Detect which cell encompasses the target text, then output its [X, Y] center coordinate. 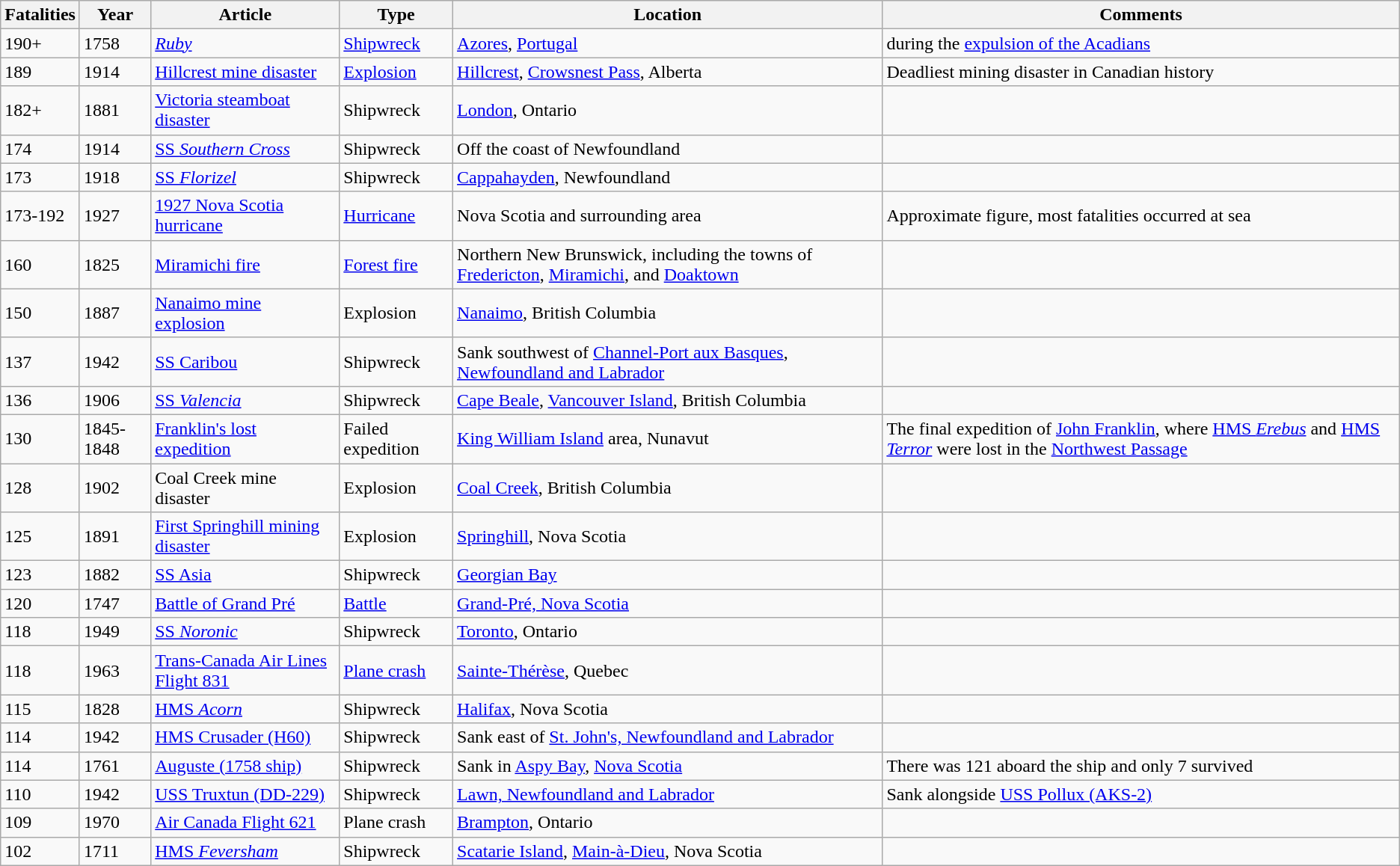
Sank east of St. John's, Newfoundland and Labrador [668, 737]
Springhill, Nova Scotia [668, 537]
during the expulsion of the Acadians [1141, 43]
SS Noronic [245, 632]
Georgian Bay [668, 575]
1881 [115, 111]
1828 [115, 709]
London, Ontario [668, 111]
115 [40, 709]
Coal Creek mine disaster [245, 488]
Toronto, Ontario [668, 632]
HMS Acorn [245, 709]
Northern New Brunswick, including the towns of Fredericton, Miramichi, and Doaktown [668, 265]
SS Florizel [245, 177]
Location [668, 15]
Coal Creek, British Columbia [668, 488]
128 [40, 488]
Off the coast of Newfoundland [668, 149]
Lawn, Newfoundland and Labrador [668, 794]
SS Asia [245, 575]
Nanaimo, British Columbia [668, 313]
102 [40, 851]
Trans-Canada Air Lines Flight 831 [245, 670]
120 [40, 604]
1927 Nova Scotia hurricane [245, 215]
130 [40, 438]
First Springhill mining disaster [245, 537]
Sank in Aspy Bay, Nova Scotia [668, 766]
Azores, Portugal [668, 43]
1761 [115, 766]
182+ [40, 111]
Cape Beale, Vancouver Island, British Columbia [668, 400]
Article [245, 15]
137 [40, 362]
Forest fire [396, 265]
Approximate figure, most fatalities occurred at sea [1141, 215]
Auguste (1758 ship) [245, 766]
SS Valencia [245, 400]
There was 121 aboard the ship and only 7 survived [1141, 766]
Nova Scotia and surrounding area [668, 215]
109 [40, 823]
173-192 [40, 215]
Air Canada Flight 621 [245, 823]
SS Southern Cross [245, 149]
1963 [115, 670]
1758 [115, 43]
1825 [115, 265]
1711 [115, 851]
Nanaimo mine explosion [245, 313]
Comments [1141, 15]
136 [40, 400]
Year [115, 15]
123 [40, 575]
Victoria steamboat disaster [245, 111]
Hillcrest, Crowsnest Pass, Alberta [668, 72]
1949 [115, 632]
110 [40, 794]
Grand-Pré, Nova Scotia [668, 604]
160 [40, 265]
190+ [40, 43]
The final expedition of John Franklin, where HMS Erebus and HMS Terror were lost in the Northwest Passage [1141, 438]
1906 [115, 400]
Hurricane [396, 215]
150 [40, 313]
1902 [115, 488]
1891 [115, 537]
1918 [115, 177]
173 [40, 177]
Failed expedition [396, 438]
Sank alongside USS Pollux (AKS-2) [1141, 794]
1747 [115, 604]
174 [40, 149]
1887 [115, 313]
SS Caribou [245, 362]
1970 [115, 823]
Sainte-Thérèse, Quebec [668, 670]
King William Island area, Nunavut [668, 438]
Battle of Grand Pré [245, 604]
HMS Crusader (H60) [245, 737]
Sank southwest of Channel-Port aux Basques, Newfoundland and Labrador [668, 362]
HMS Feversham [245, 851]
125 [40, 537]
Cappahayden, Newfoundland [668, 177]
Franklin's lost expedition [245, 438]
Scatarie Island, Main-à-Dieu, Nova Scotia [668, 851]
Deadliest mining disaster in Canadian history [1141, 72]
Halifax, Nova Scotia [668, 709]
Brampton, Ontario [668, 823]
Ruby [245, 43]
Battle [396, 604]
Miramichi fire [245, 265]
1882 [115, 575]
Fatalities [40, 15]
Hillcrest mine disaster [245, 72]
USS Truxtun (DD-229) [245, 794]
1927 [115, 215]
1845-1848 [115, 438]
Type [396, 15]
189 [40, 72]
